Extract the [X, Y] coordinate from the center of the cell holding the provided text.  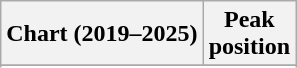
Chart (2019–2025) [102, 34]
Peakposition [249, 34]
